Output the [X, Y] coordinate of the center of the cell containing the given text.  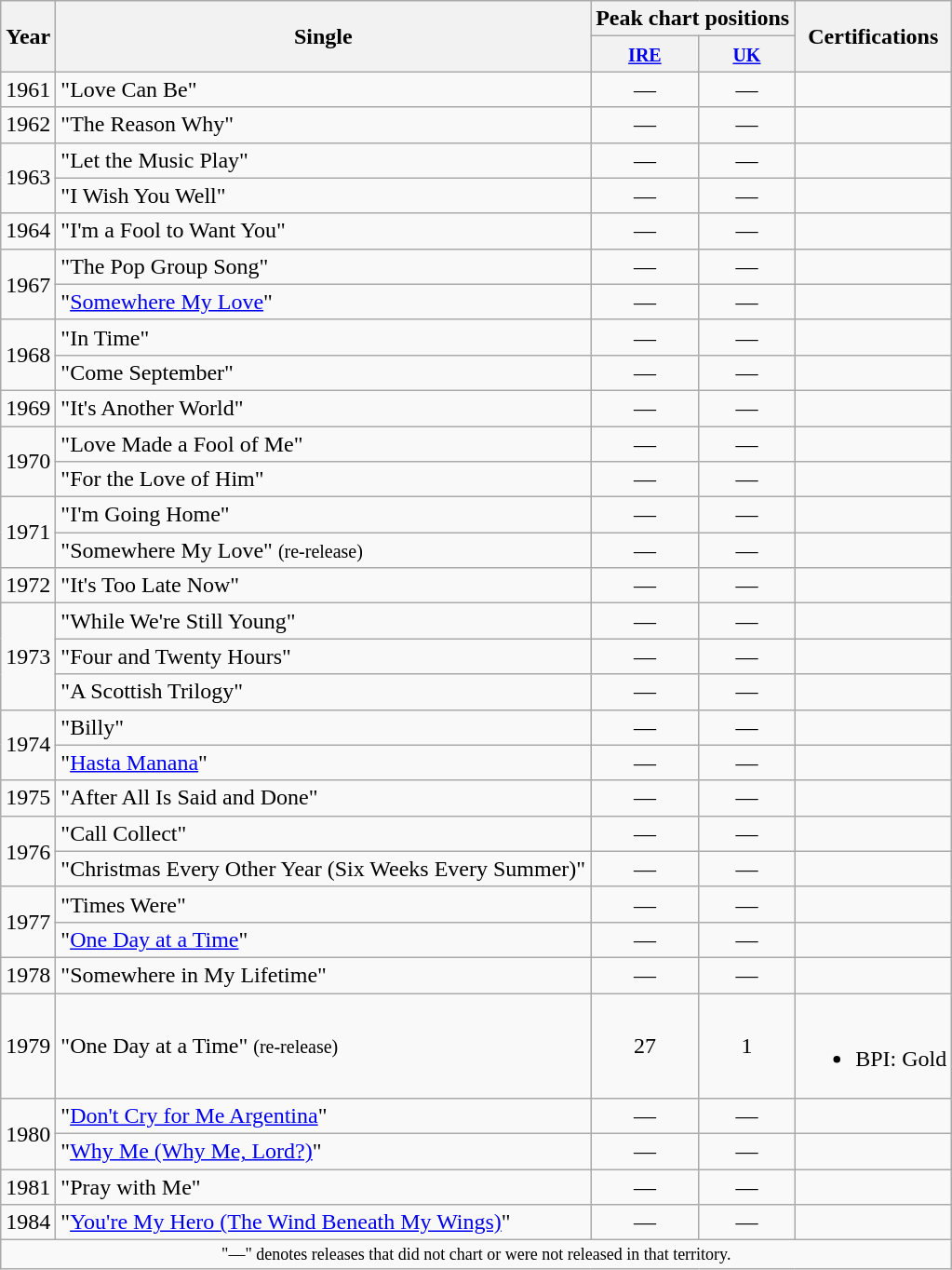
"Why Me (Why Me, Lord?)" [324, 1152]
BPI: Gold [873, 1045]
1974 [28, 745]
"Hasta Manana" [324, 763]
"You're My Hero (The Wind Beneath My Wings)" [324, 1223]
"Don't Cry for Me Argentina" [324, 1116]
"—" denotes releases that did not chart or were not released in that territory. [476, 1255]
"After All Is Said and Done" [324, 798]
"Come September" [324, 372]
1978 [28, 975]
27 [645, 1045]
"Christmas Every Other Year (Six Weeks Every Summer)" [324, 869]
"For the Love of Him" [324, 480]
"Let the Music Play" [324, 160]
"Somewhere My Love" (re-release) [324, 550]
1968 [28, 355]
"Love Made a Fool of Me" [324, 444]
Year [28, 36]
1984 [28, 1223]
"Call Collect" [324, 833]
Peak chart positions [692, 19]
1972 [28, 586]
"A Scottish Trilogy" [324, 692]
"It's Another World" [324, 408]
1969 [28, 408]
Single [324, 36]
1975 [28, 798]
1980 [28, 1134]
"While We're Still Young" [324, 621]
1979 [28, 1045]
"Times Were" [324, 904]
1973 [28, 656]
1963 [28, 178]
"Somewhere in My Lifetime" [324, 975]
"The Pop Group Song" [324, 266]
"One Day at a Time" (re-release) [324, 1045]
1976 [28, 851]
"One Day at a Time" [324, 939]
1977 [28, 922]
1961 [28, 89]
1971 [28, 533]
1964 [28, 231]
Certifications [873, 36]
"I Wish You Well" [324, 196]
"I'm a Fool to Want You" [324, 231]
"Four and Twenty Hours" [324, 656]
1981 [28, 1187]
"Somewhere My Love" [324, 302]
"Billy" [324, 727]
"The Reason Why" [324, 125]
IRE [645, 54]
1967 [28, 284]
1 [746, 1045]
"Pray with Me" [324, 1187]
"Love Can Be" [324, 89]
UK [746, 54]
"I'm Going Home" [324, 515]
1962 [28, 125]
1970 [28, 462]
"In Time" [324, 337]
"It's Too Late Now" [324, 586]
